Pinpoint the cell where the given text exists, returning its [X, Y] midpoint coordinate. 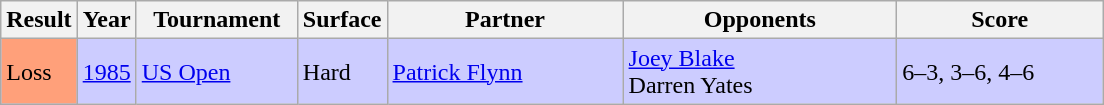
6–3, 3–6, 4–6 [1000, 72]
1985 [106, 72]
Result [39, 20]
Opponents [760, 20]
Hard [342, 72]
Patrick Flynn [505, 72]
Joey Blake Darren Yates [760, 72]
Year [106, 20]
Partner [505, 20]
US Open [216, 72]
Tournament [216, 20]
Surface [342, 20]
Score [1000, 20]
Loss [39, 72]
